Pinpoint the cell where the given text exists, returning its [x, y] midpoint coordinate. 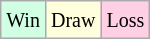
Win [24, 20]
Loss [126, 20]
Draw [72, 20]
